Identify which cell holds the provided text, then report its (X, Y) central coordinate. 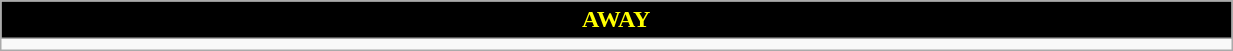
AWAY (616, 20)
